Search for the cell housing the specified text and yield its [x, y] center coordinate. 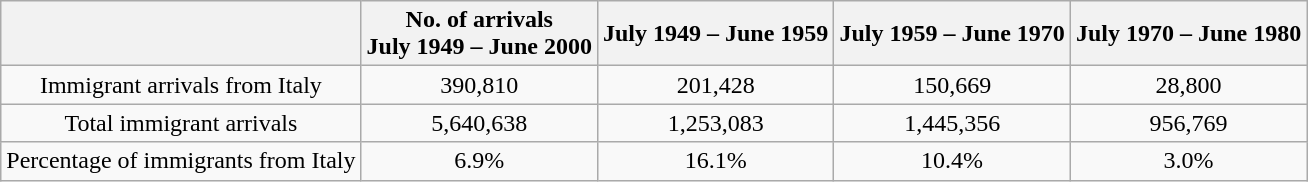
July 1970 – June 1980 [1188, 34]
Immigrant arrivals from Italy [181, 85]
July 1949 – June 1959 [715, 34]
150,669 [952, 85]
390,810 [479, 85]
1,253,083 [715, 123]
10.4% [952, 161]
16.1% [715, 161]
Total immigrant arrivals [181, 123]
201,428 [715, 85]
1,445,356 [952, 123]
5,640,638 [479, 123]
3.0% [1188, 161]
Percentage of immigrants from Italy [181, 161]
28,800 [1188, 85]
July 1959 – June 1970 [952, 34]
No. of arrivals July 1949 – June 2000 [479, 34]
956,769 [1188, 123]
6.9% [479, 161]
